Output the [x, y] coordinate of the center of the cell containing the given text.  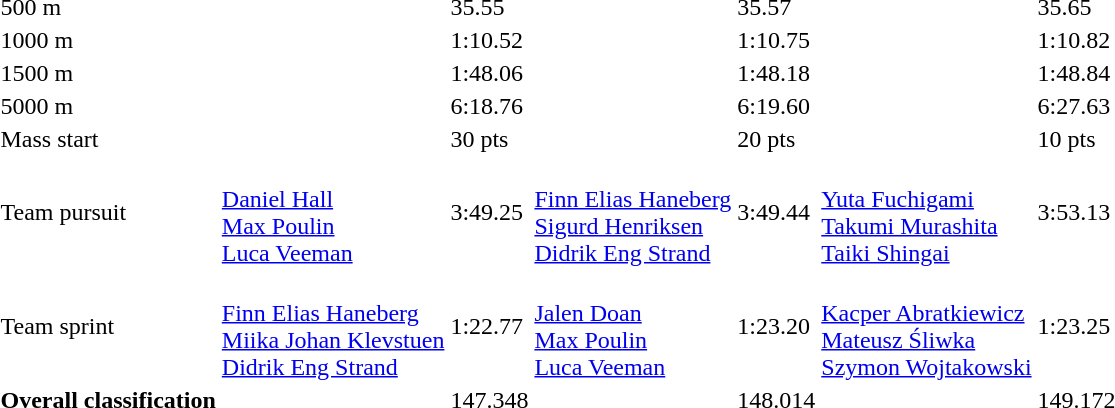
3:49.44 [776, 212]
6:19.60 [776, 106]
6:18.76 [490, 106]
3:49.25 [490, 212]
1:48.18 [776, 73]
1:10.52 [490, 40]
1:23.20 [776, 326]
20 pts [776, 139]
1:10.75 [776, 40]
Finn Elias HanebergSigurd HenriksenDidrik Eng Strand [633, 212]
Daniel HallMax PoulinLuca Veeman [333, 212]
1:22.77 [490, 326]
1:48.06 [490, 73]
Jalen DoanMax PoulinLuca Veeman [633, 326]
Kacper AbratkiewiczMateusz ŚliwkaSzymon Wojtakowski [926, 326]
Yuta FuchigamiTakumi MurashitaTaiki Shingai [926, 212]
30 pts [490, 139]
Finn Elias HanebergMiika Johan KlevstuenDidrik Eng Strand [333, 326]
